Scan for the cell matching the given text and deliver its (X, Y) coordinate at center. 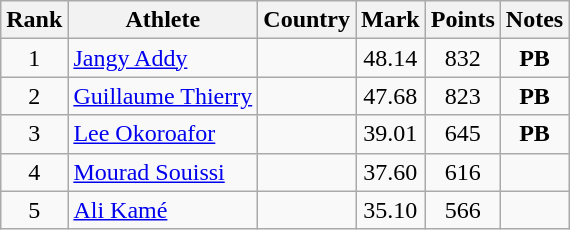
Jangy Addy (163, 58)
35.10 (391, 210)
Lee Okoroafor (163, 134)
Country (307, 20)
Athlete (163, 20)
Guillaume Thierry (163, 96)
616 (462, 172)
39.01 (391, 134)
Rank (34, 20)
Notes (534, 20)
48.14 (391, 58)
823 (462, 96)
645 (462, 134)
37.60 (391, 172)
47.68 (391, 96)
1 (34, 58)
566 (462, 210)
2 (34, 96)
Ali Kamé (163, 210)
4 (34, 172)
832 (462, 58)
Mourad Souissi (163, 172)
Points (462, 20)
3 (34, 134)
Mark (391, 20)
5 (34, 210)
